Search for the cell housing the specified text and yield its [X, Y] center coordinate. 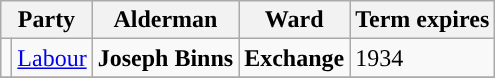
Term expires [422, 20]
Alderman [165, 20]
1934 [422, 58]
Labour [52, 58]
Exchange [294, 58]
Party [46, 20]
Ward [294, 20]
Joseph Binns [165, 58]
